For the text-containing cell, return its midpoint in (x, y) coordinate format. 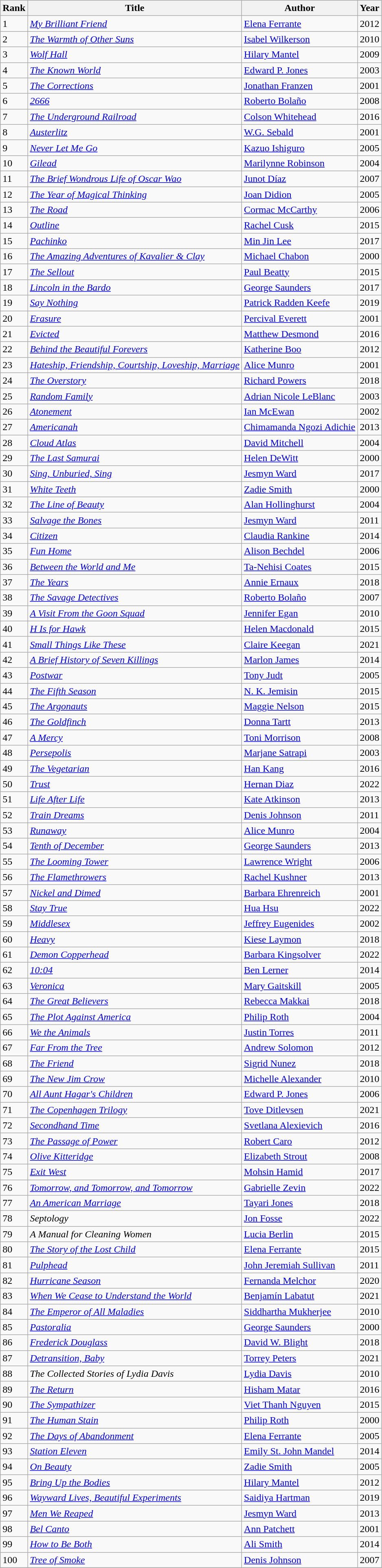
Andrew Solomon (300, 1048)
71 (14, 1110)
44 (14, 691)
The Days of Abandonment (135, 1435)
Demon Copperhead (135, 955)
75 (14, 1172)
The Goldfinch (135, 722)
Alison Bechdel (300, 551)
66 (14, 1032)
Gilead (135, 163)
Maggie Nelson (300, 707)
41 (14, 644)
Kiese Laymon (300, 939)
The Known World (135, 70)
2020 (370, 1281)
50 (14, 784)
Exit West (135, 1172)
52 (14, 815)
The Savage Detectives (135, 598)
10:04 (135, 970)
Alan Hollinghurst (300, 505)
Tomorrow, and Tomorrow, and Tomorrow (135, 1188)
Donna Tartt (300, 722)
92 (14, 1435)
Bring Up the Bodies (135, 1482)
100 (14, 1560)
The Flamethrowers (135, 877)
Sing, Unburied, Sing (135, 474)
Ben Lerner (300, 970)
29 (14, 458)
7 (14, 117)
2009 (370, 55)
The Last Samurai (135, 458)
The Amazing Adventures of Kavalier & Clay (135, 256)
89 (14, 1389)
Atonement (135, 411)
56 (14, 877)
34 (14, 536)
Tayari Jones (300, 1203)
Hisham Matar (300, 1389)
36 (14, 567)
Gabrielle Zevin (300, 1188)
Joan Didion (300, 194)
A Visit From the Goon Squad (135, 613)
15 (14, 241)
Michelle Alexander (300, 1079)
Salvage the Bones (135, 520)
Claire Keegan (300, 644)
My Brilliant Friend (135, 24)
Station Eleven (135, 1451)
The Corrections (135, 86)
Septology (135, 1219)
48 (14, 753)
40 (14, 629)
Jeffrey Eugenides (300, 923)
Paul Beatty (300, 272)
79 (14, 1234)
The Collected Stories of Lydia Davis (135, 1374)
David Mitchell (300, 442)
17 (14, 272)
W.G. Sebald (300, 132)
The Human Stain (135, 1420)
David W. Blight (300, 1343)
Kate Atkinson (300, 799)
87 (14, 1358)
42 (14, 660)
45 (14, 707)
Persepolis (135, 753)
Frederick Douglass (135, 1343)
John Jeremiah Sullivan (300, 1265)
1 (14, 24)
The Year of Magical Thinking (135, 194)
Lawrence Wright (300, 861)
The Copenhagen Trilogy (135, 1110)
76 (14, 1188)
Marlon James (300, 660)
Bel Canto (135, 1529)
Ian McEwan (300, 411)
On Beauty (135, 1467)
53 (14, 830)
Min Jin Lee (300, 241)
Veronica (135, 986)
Pachinko (135, 241)
24 (14, 380)
Hurricane Season (135, 1281)
25 (14, 396)
Lydia Davis (300, 1374)
Lincoln in the Bardo (135, 287)
The Friend (135, 1063)
Hateship, Friendship, Courtship, Loveship, Marriage (135, 365)
91 (14, 1420)
Author (300, 8)
Never Let Me Go (135, 148)
11 (14, 179)
Title (135, 8)
We the Animals (135, 1032)
Han Kang (300, 769)
57 (14, 892)
Isabel Wilkerson (300, 39)
33 (14, 520)
Rachel Kushner (300, 877)
Kazuo Ishiguro (300, 148)
26 (14, 411)
H Is for Hawk (135, 629)
Claudia Rankine (300, 536)
86 (14, 1343)
Runaway (135, 830)
The Story of the Lost Child (135, 1250)
Middlesex (135, 923)
Richard Powers (300, 380)
77 (14, 1203)
Matthew Desmond (300, 334)
How to Be Both (135, 1544)
Far From the Tree (135, 1048)
43 (14, 675)
Men We Reaped (135, 1513)
Life After Life (135, 799)
Tenth of December (135, 846)
Citizen (135, 536)
The Brief Wondrous Life of Oscar Wao (135, 179)
64 (14, 1001)
The Road (135, 210)
88 (14, 1374)
2666 (135, 101)
Marilynne Robinson (300, 163)
The Line of Beauty (135, 505)
60 (14, 939)
A Brief History of Seven Killings (135, 660)
Americanah (135, 427)
Hernan Diaz (300, 784)
Stay True (135, 908)
Outline (135, 225)
58 (14, 908)
Ali Smith (300, 1544)
73 (14, 1141)
White Teeth (135, 489)
96 (14, 1498)
The Years (135, 582)
Helen DeWitt (300, 458)
N. K. Jemisin (300, 691)
Saidiya Hartman (300, 1498)
Say Nothing (135, 303)
Wolf Hall (135, 55)
49 (14, 769)
27 (14, 427)
47 (14, 738)
83 (14, 1296)
The Great Believers (135, 1001)
31 (14, 489)
The Looming Tower (135, 861)
The Warmth of Other Suns (135, 39)
Nickel and Dimed (135, 892)
23 (14, 365)
94 (14, 1467)
The Underground Railroad (135, 117)
19 (14, 303)
A Manual for Cleaning Women (135, 1234)
Mary Gaitskill (300, 986)
Benjamín Labatut (300, 1296)
Sigrid Nunez (300, 1063)
Jennifer Egan (300, 613)
Jonathan Franzen (300, 86)
Chimamanda Ngozi Adichie (300, 427)
Fun Home (135, 551)
6 (14, 101)
The Plot Against America (135, 1017)
The Fifth Season (135, 691)
74 (14, 1156)
The Passage of Power (135, 1141)
Behind the Beautiful Forevers (135, 349)
Katherine Boo (300, 349)
80 (14, 1250)
10 (14, 163)
Tony Judt (300, 675)
63 (14, 986)
Austerlitz (135, 132)
Year (370, 8)
Hua Hsu (300, 908)
Tove Ditlevsen (300, 1110)
Heavy (135, 939)
21 (14, 334)
Junot Díaz (300, 179)
An American Marriage (135, 1203)
16 (14, 256)
46 (14, 722)
95 (14, 1482)
Lucia Berlin (300, 1234)
Svetlana Alexievich (300, 1125)
Detransition, Baby (135, 1358)
28 (14, 442)
8 (14, 132)
90 (14, 1405)
84 (14, 1312)
Mohsin Hamid (300, 1172)
69 (14, 1079)
Barbara Ehrenreich (300, 892)
Adrian Nicole LeBlanc (300, 396)
99 (14, 1544)
Pastoralia (135, 1327)
Between the World and Me (135, 567)
13 (14, 210)
51 (14, 799)
Rachel Cusk (300, 225)
Helen Macdonald (300, 629)
72 (14, 1125)
The Sympathizer (135, 1405)
Tree of Smoke (135, 1560)
Cloud Atlas (135, 442)
5 (14, 86)
Torrey Peters (300, 1358)
Viet Thanh Nguyen (300, 1405)
The Return (135, 1389)
Elizabeth Strout (300, 1156)
35 (14, 551)
Secondhand Time (135, 1125)
Cormac McCarthy (300, 210)
Robert Caro (300, 1141)
37 (14, 582)
Wayward Lives, Beautiful Experiments (135, 1498)
78 (14, 1219)
Justin Torres (300, 1032)
32 (14, 505)
Barbara Kingsolver (300, 955)
22 (14, 349)
67 (14, 1048)
39 (14, 613)
Fernanda Melchor (300, 1281)
Erasure (135, 318)
Jon Fosse (300, 1219)
55 (14, 861)
81 (14, 1265)
The New Jim Crow (135, 1079)
9 (14, 148)
When We Cease to Understand the World (135, 1296)
Emily St. John Mandel (300, 1451)
61 (14, 955)
65 (14, 1017)
The Vegetarian (135, 769)
The Argonauts (135, 707)
82 (14, 1281)
85 (14, 1327)
14 (14, 225)
Pulphead (135, 1265)
93 (14, 1451)
3 (14, 55)
Percival Everett (300, 318)
62 (14, 970)
Annie Ernaux (300, 582)
Colson Whitehead (300, 117)
Rank (14, 8)
Patrick Radden Keefe (300, 303)
2 (14, 39)
18 (14, 287)
Olive Kitteridge (135, 1156)
30 (14, 474)
Train Dreams (135, 815)
Ta-Nehisi Coates (300, 567)
98 (14, 1529)
59 (14, 923)
4 (14, 70)
68 (14, 1063)
Evicted (135, 334)
Marjane Satrapi (300, 753)
12 (14, 194)
Rebecca Makkai (300, 1001)
38 (14, 598)
Ann Patchett (300, 1529)
Toni Morrison (300, 738)
The Emperor of All Maladies (135, 1312)
Random Family (135, 396)
Trust (135, 784)
70 (14, 1094)
97 (14, 1513)
Siddhartha Mukherjee (300, 1312)
20 (14, 318)
Michael Chabon (300, 256)
The Sellout (135, 272)
All Aunt Hagar's Children (135, 1094)
The Overstory (135, 380)
Small Things Like These (135, 644)
Postwar (135, 675)
54 (14, 846)
A Mercy (135, 738)
